Locate the cell with the specified text and output its (x, y) center coordinate. 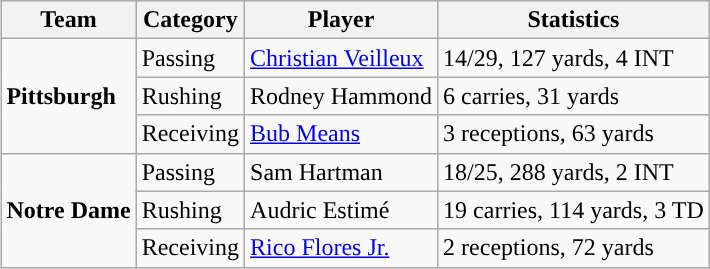
6 carries, 31 yards (574, 96)
18/25, 288 yards, 2 INT (574, 172)
Rico Flores Jr. (342, 248)
2 receptions, 72 yards (574, 248)
Rodney Hammond (342, 96)
3 receptions, 63 yards (574, 134)
Category (190, 20)
Audric Estimé (342, 210)
Team (68, 20)
19 carries, 114 yards, 3 TD (574, 210)
Christian Veilleux (342, 58)
Notre Dame (68, 210)
Bub Means (342, 134)
Pittsburgh (68, 96)
14/29, 127 yards, 4 INT (574, 58)
Player (342, 20)
Statistics (574, 20)
Sam Hartman (342, 172)
